Identify which cell holds the provided text, then report its [x, y] central coordinate. 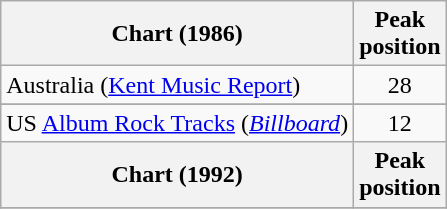
28 [400, 85]
Chart (1992) [178, 174]
US Album Rock Tracks (Billboard) [178, 123]
Chart (1986) [178, 34]
Australia (Kent Music Report) [178, 85]
12 [400, 123]
